Extract the [x, y] coordinate from the center of the cell holding the provided text.  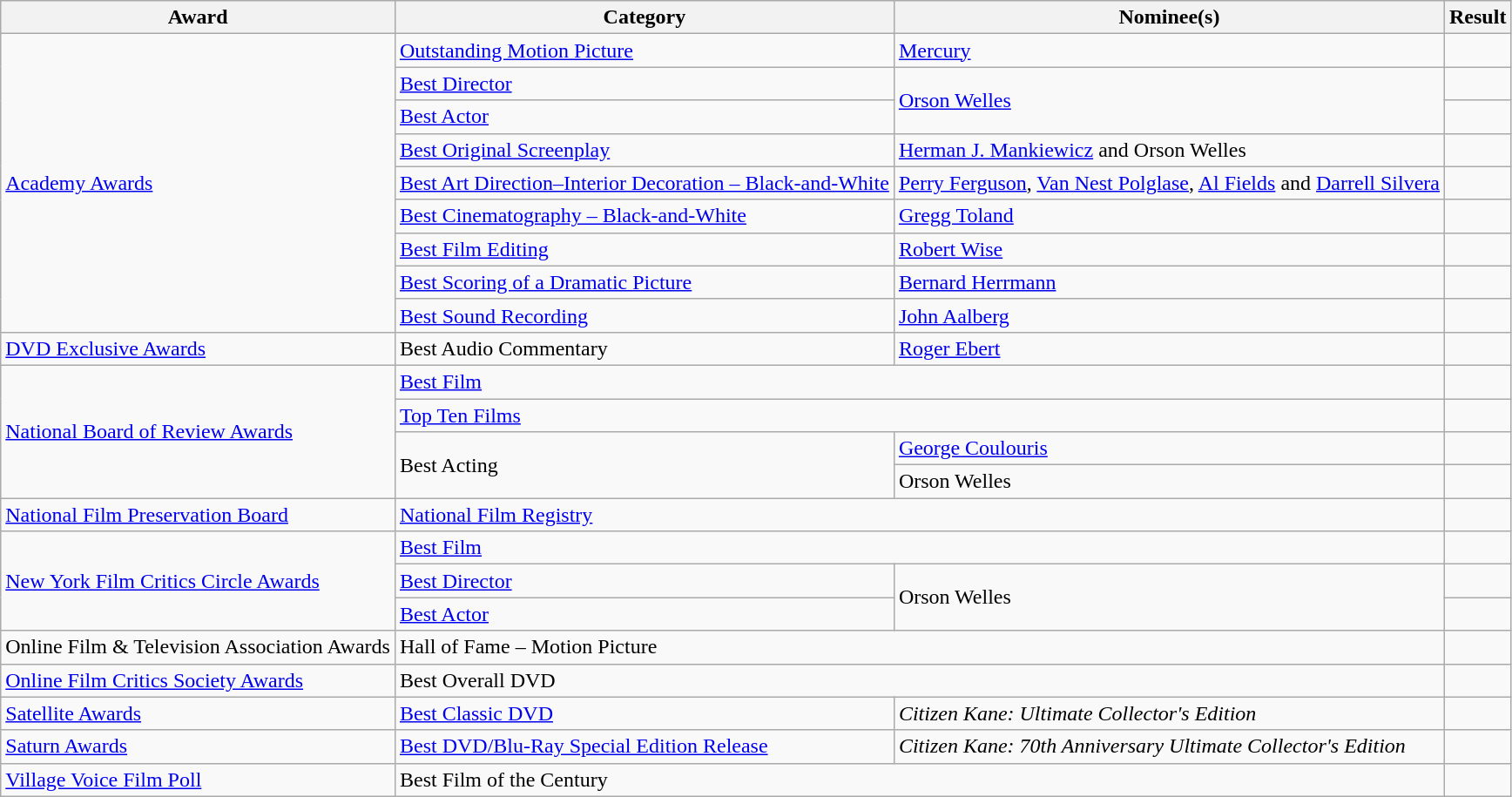
Herman J. Mankiewicz and Orson Welles [1169, 150]
Top Ten Films [920, 415]
Best Original Screenplay [645, 150]
Village Voice Film Poll [199, 780]
Bernard Herrmann [1169, 282]
Robert Wise [1169, 249]
Best Acting [645, 465]
National Film Registry [920, 515]
Nominee(s) [1169, 17]
Best Cinematography – Black-and-White [645, 216]
Best Scoring of a Dramatic Picture [645, 282]
Best Overall DVD [920, 680]
Best Classic DVD [645, 713]
Best Art Direction–Interior Decoration – Black-and-White [645, 183]
National Board of Review Awards [199, 431]
Best Film of the Century [920, 780]
Citizen Kane: 70th Anniversary Ultimate Collector's Edition [1169, 746]
Gregg Toland [1169, 216]
Best Film Editing [645, 249]
Mercury [1169, 51]
John Aalberg [1169, 315]
Outstanding Motion Picture [645, 51]
George Coulouris [1169, 449]
DVD Exclusive Awards [199, 348]
Best Sound Recording [645, 315]
Saturn Awards [199, 746]
Perry Ferguson, Van Nest Polglase, Al Fields and Darrell Silvera [1169, 183]
Satellite Awards [199, 713]
Online Film & Television Association Awards [199, 647]
Online Film Critics Society Awards [199, 680]
New York Film Critics Circle Awards [199, 581]
Academy Awards [199, 183]
Result [1478, 17]
Citizen Kane: Ultimate Collector's Edition [1169, 713]
Award [199, 17]
National Film Preservation Board [199, 515]
Category [645, 17]
Best DVD/Blu-Ray Special Edition Release [645, 746]
Roger Ebert [1169, 348]
Best Audio Commentary [645, 348]
Hall of Fame – Motion Picture [920, 647]
